Provide the (X, Y) coordinate of the cell's center where the given text is located.  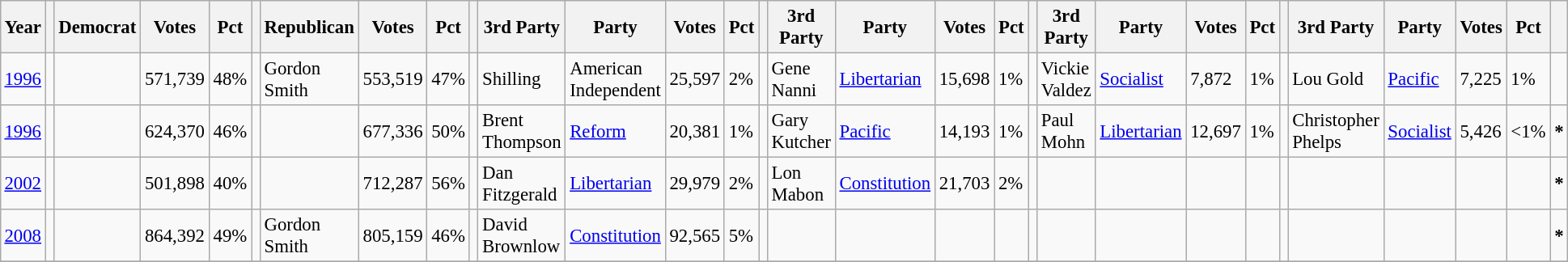
Lou Gold (1336, 79)
15,698 (964, 79)
48% (230, 79)
677,336 (393, 131)
571,739 (175, 79)
624,370 (175, 131)
50% (448, 131)
Brent Thompson (522, 131)
864,392 (175, 236)
<1% (1528, 131)
92,565 (694, 236)
2002 (23, 184)
Lon Mabon (801, 184)
40% (230, 184)
47% (448, 79)
Gene Nanni (801, 79)
American Independent (615, 79)
Democrat (97, 27)
14,193 (964, 131)
553,519 (393, 79)
501,898 (175, 184)
Vickie Valdez (1066, 79)
5% (741, 236)
Reform (615, 131)
Republican (309, 27)
7,225 (1481, 79)
Year (23, 27)
Gary Kutcher (801, 131)
56% (448, 184)
Shilling (522, 79)
Paul Mohn (1066, 131)
12,697 (1215, 131)
2008 (23, 236)
David Brownlow (522, 236)
805,159 (393, 236)
25,597 (694, 79)
712,287 (393, 184)
5,426 (1481, 131)
Christopher Phelps (1336, 131)
49% (230, 236)
20,381 (694, 131)
7,872 (1215, 79)
21,703 (964, 184)
Dan Fitzgerald (522, 184)
29,979 (694, 184)
